Locate the cell with the specified text and output its [x, y] center coordinate. 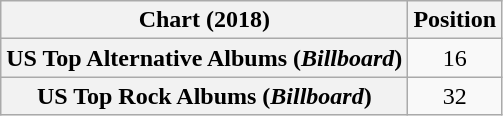
16 [455, 58]
US Top Rock Albums (Billboard) [204, 96]
Chart (2018) [204, 20]
32 [455, 96]
US Top Alternative Albums (Billboard) [204, 58]
Position [455, 20]
